Locate the cell with the specified text and output its [x, y] center coordinate. 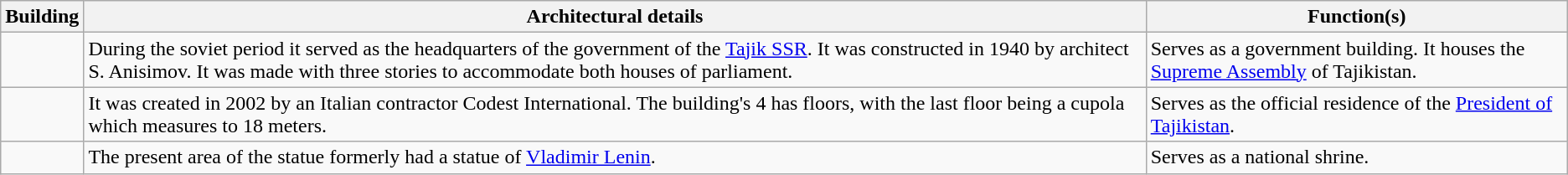
Serves as a government building. It houses the Supreme Assembly of Tajikistan. [1357, 60]
Serves as the official residence of the President of Tajikistan. [1357, 114]
Serves as a national shrine. [1357, 157]
Architectural details [615, 17]
Building [42, 17]
The present area of the statue formerly had a statue of Vladimir Lenin. [615, 157]
Function(s) [1357, 17]
